Pinpoint the cell where the given text exists, returning its [x, y] midpoint coordinate. 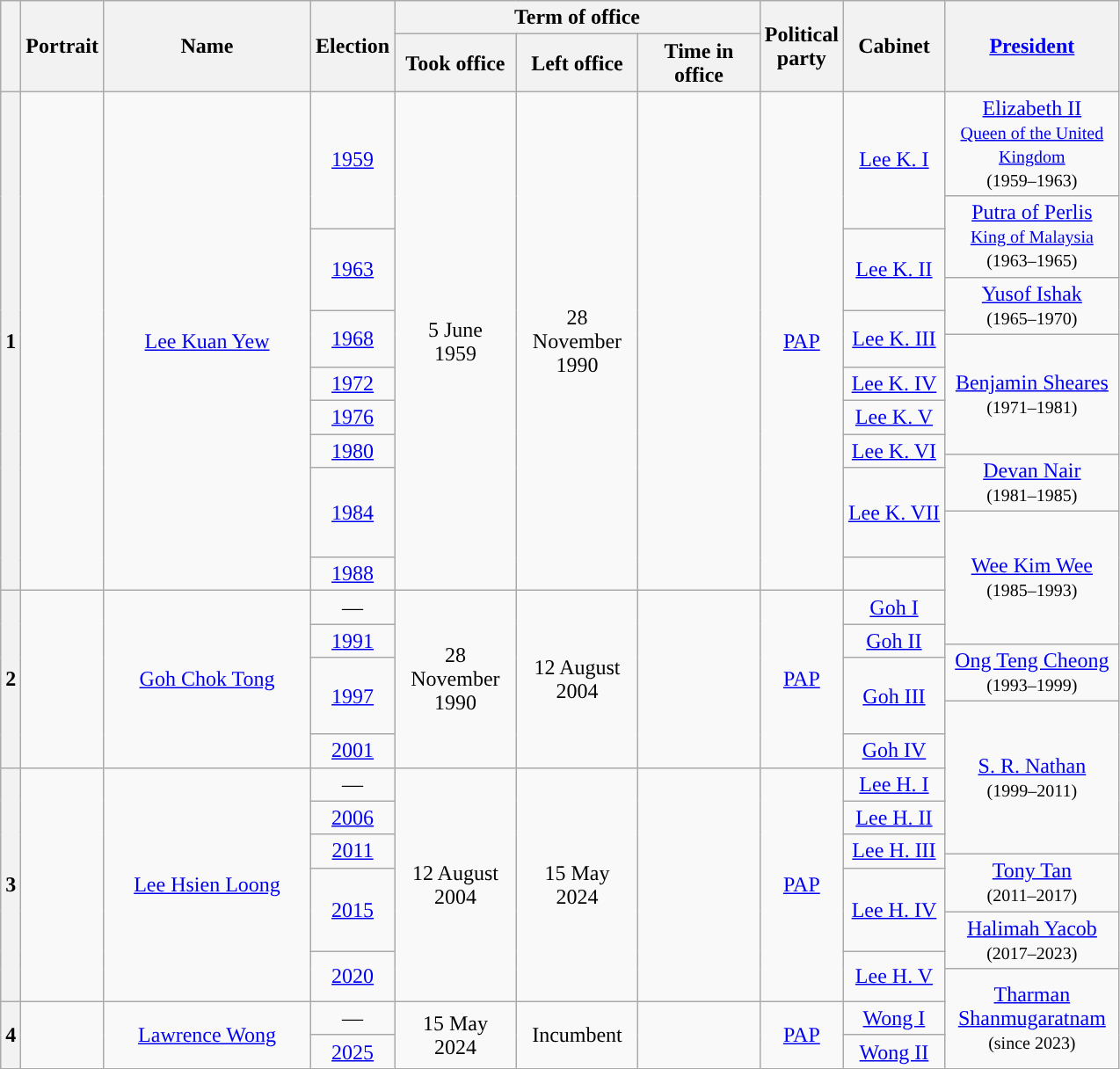
Lee K. II [893, 269]
Yusof Ishak(1965–1970) [1032, 306]
1 [11, 341]
2015 [353, 909]
4 [11, 1035]
Election [353, 46]
Lee K. VI [893, 451]
Lee H. V [893, 977]
1972 [353, 384]
Benjamin Sheares(1971–1981) [1032, 394]
Lee K. III [893, 338]
2001 [353, 751]
Name [207, 46]
2011 [353, 851]
Goh Chok Tong [207, 679]
President [1032, 46]
Goh I [893, 607]
Incumbent [577, 1035]
Wee Kim Wee(1985–1993) [1032, 577]
Goh IV [893, 751]
Lee H. III [893, 851]
1963 [353, 269]
Halimah Yacob(2017–2023) [1032, 941]
Lee K. V [893, 418]
Lawrence Wong [207, 1035]
Tharman Shanmugaratnam(since 2023) [1032, 1019]
Tony Tan(2011–2017) [1032, 883]
3 [11, 884]
Goh II [893, 641]
Lee K. IV [893, 384]
Lee K. VII [893, 513]
1959 [353, 160]
Political party [802, 46]
5 June1959 [455, 341]
Lee Kuan Yew [207, 341]
Devan Nair(1981–1985) [1032, 482]
1976 [353, 418]
Cabinet [893, 46]
2 [11, 679]
Elizabeth IIQueen of the United Kingdom(1959–1963) [1032, 144]
Took office [455, 63]
1991 [353, 641]
Time in office [700, 63]
1968 [353, 338]
Ong Teng Cheong(1993–1999) [1032, 672]
Putra of PerlisKing of Malaysia(1963–1965) [1032, 236]
Term of office [578, 18]
Lee H. II [893, 818]
Portrait [62, 46]
Lee H. IV [893, 909]
S. R. Nathan(1999–2011) [1032, 777]
2006 [353, 818]
1988 [353, 574]
1984 [353, 513]
Wong II [893, 1051]
2025 [353, 1051]
Wong I [893, 1018]
1980 [353, 451]
Lee K. I [893, 160]
1997 [353, 696]
Lee Hsien Loong [207, 884]
Goh III [893, 696]
2020 [353, 977]
Left office [577, 63]
Lee H. I [893, 784]
